Extract the (X, Y) coordinate from the center of the cell holding the provided text.  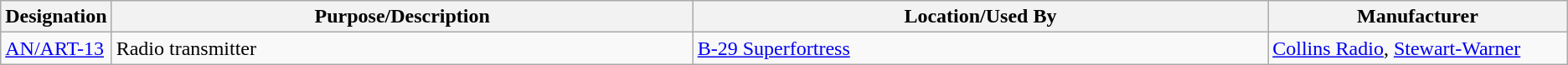
Manufacturer (1418, 17)
Designation (56, 17)
B-29 Superfortress (980, 48)
AN/ART-13 (56, 48)
Location/Used By (980, 17)
Collins Radio, Stewart-Warner (1418, 48)
Purpose/Description (402, 17)
Radio transmitter (402, 48)
